Return the [x, y] coordinate for the center point of the cell that contains the specified text.  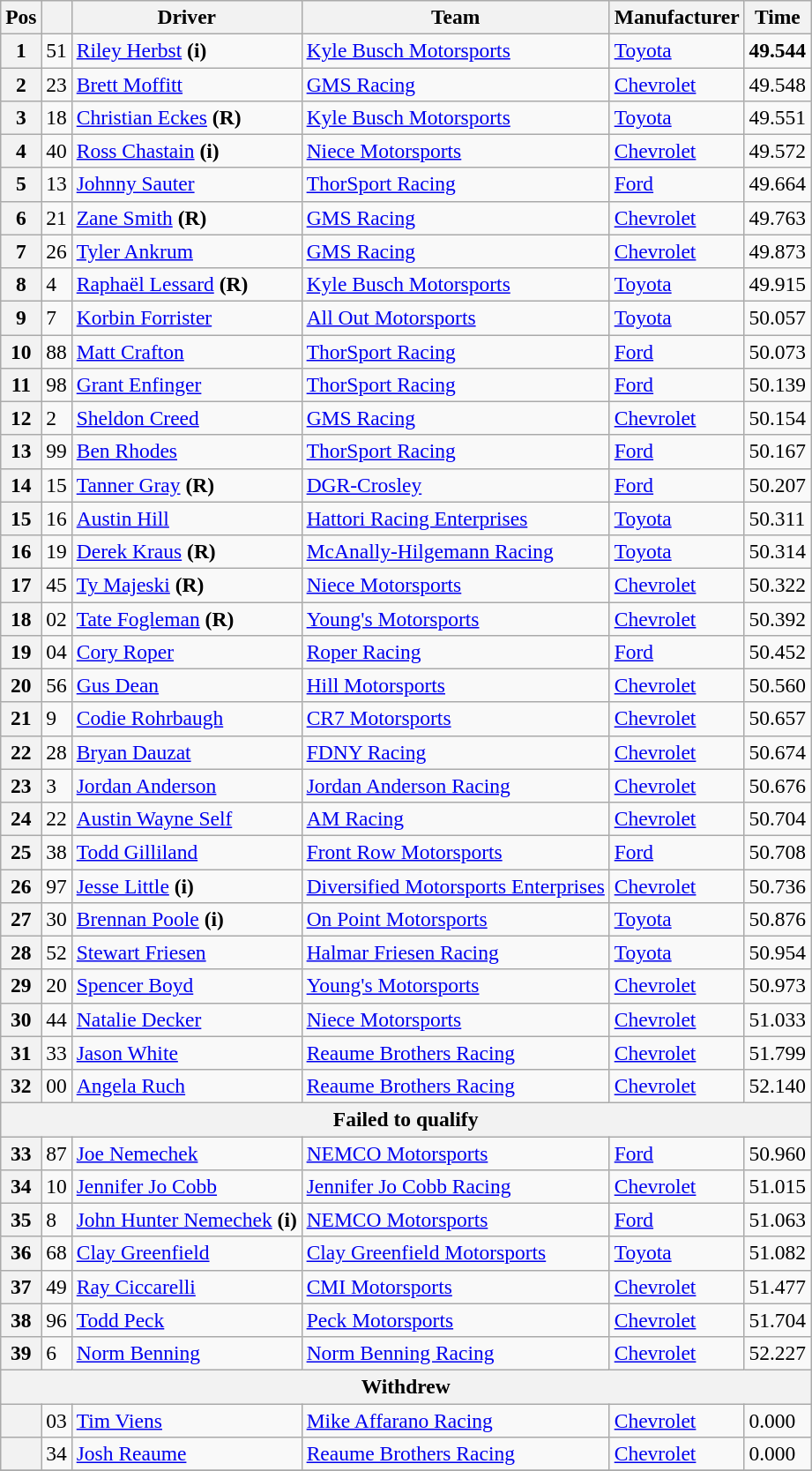
29 [21, 986]
Front Row Motorsports [455, 852]
51 [56, 50]
Christian Eckes (R) [187, 117]
Tate Fogleman (R) [187, 618]
Jennifer Jo Cobb [187, 1186]
49.544 [778, 50]
John Hunter Nemechek (i) [187, 1220]
Stewart Friesen [187, 952]
50.954 [778, 952]
1 [21, 50]
50.674 [778, 752]
Bryan Dauzat [187, 752]
24 [21, 818]
Austin Hill [187, 519]
98 [56, 385]
50.167 [778, 452]
Ray Ciccarelli [187, 1287]
14 [21, 485]
49.664 [778, 184]
35 [21, 1220]
27 [21, 919]
McAnally-Hilgemann Racing [455, 551]
Sheldon Creed [187, 418]
50.311 [778, 519]
50.073 [778, 351]
32 [21, 1086]
Diversified Motorsports Enterprises [455, 885]
50.960 [778, 1153]
Failed to qualify [406, 1119]
25 [21, 852]
Joe Nemechek [187, 1153]
68 [56, 1253]
FDNY Racing [455, 752]
51.799 [778, 1053]
51.033 [778, 1019]
36 [21, 1253]
Tim Viens [187, 1420]
Codie Rohrbaugh [187, 719]
Hattori Racing Enterprises [455, 519]
Austin Wayne Self [187, 818]
17 [21, 585]
Peck Motorsports [455, 1320]
50.708 [778, 852]
52.140 [778, 1086]
96 [56, 1320]
50.322 [778, 585]
Team [455, 17]
49.548 [778, 84]
Manufacturer [677, 17]
AM Racing [455, 818]
50.876 [778, 919]
50.154 [778, 418]
11 [21, 385]
Mike Affarano Racing [455, 1420]
Tanner Gray (R) [187, 485]
49.551 [778, 117]
50.676 [778, 786]
Driver [187, 17]
Natalie Decker [187, 1019]
31 [21, 1053]
50.657 [778, 719]
87 [56, 1153]
51.015 [778, 1186]
On Point Motorsports [455, 919]
37 [21, 1287]
51.063 [778, 1220]
DGR-Crosley [455, 485]
50.207 [778, 485]
Spencer Boyd [187, 986]
49 [56, 1287]
49.763 [778, 218]
Tyler Ankrum [187, 251]
5 [21, 184]
Hill Motorsports [455, 685]
Derek Kraus (R) [187, 551]
12 [21, 418]
Clay Greenfield [187, 1253]
Clay Greenfield Motorsports [455, 1253]
Ross Chastain (i) [187, 151]
Jesse Little (i) [187, 885]
50.139 [778, 385]
50.314 [778, 551]
Jordan Anderson [187, 786]
CMI Motorsports [455, 1287]
51.704 [778, 1320]
49.915 [778, 284]
97 [56, 885]
03 [56, 1420]
88 [56, 351]
99 [56, 452]
Ty Majeski (R) [187, 585]
02 [56, 618]
Brennan Poole (i) [187, 919]
CR7 Motorsports [455, 719]
Cory Roper [187, 652]
Pos [21, 17]
Johnny Sauter [187, 184]
49.873 [778, 251]
50.973 [778, 986]
Todd Peck [187, 1320]
Norm Benning Racing [455, 1353]
00 [56, 1086]
Time [778, 17]
51.477 [778, 1287]
Matt Crafton [187, 351]
Halmar Friesen Racing [455, 952]
40 [56, 151]
44 [56, 1019]
Jennifer Jo Cobb Racing [455, 1186]
All Out Motorsports [455, 317]
Angela Ruch [187, 1086]
50.560 [778, 685]
Raphaël Lessard (R) [187, 284]
Josh Reaume [187, 1453]
Korbin Forrister [187, 317]
Withdrew [406, 1386]
51.082 [778, 1253]
50.452 [778, 652]
50.704 [778, 818]
Norm Benning [187, 1353]
50.057 [778, 317]
Brett Moffitt [187, 84]
50.736 [778, 885]
45 [56, 585]
Gus Dean [187, 685]
Jason White [187, 1053]
Riley Herbst (i) [187, 50]
52 [56, 952]
39 [21, 1353]
49.572 [778, 151]
Jordan Anderson Racing [455, 786]
Grant Enfinger [187, 385]
Todd Gilliland [187, 852]
Roper Racing [455, 652]
50.392 [778, 618]
04 [56, 652]
Ben Rhodes [187, 452]
56 [56, 685]
Zane Smith (R) [187, 218]
52.227 [778, 1353]
